Capture the cell that displays the provided text and extract its (x, y) central coordinate. 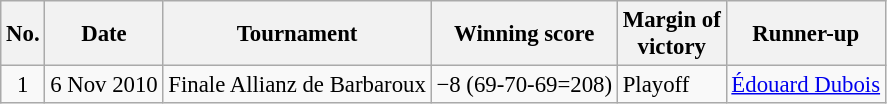
Margin ofvictory (672, 34)
6 Nov 2010 (104, 85)
Winning score (524, 34)
Date (104, 34)
1 (23, 85)
No. (23, 34)
Runner-up (806, 34)
Tournament (297, 34)
Édouard Dubois (806, 85)
−8 (69-70-69=208) (524, 85)
Playoff (672, 85)
Finale Allianz de Barbaroux (297, 85)
